For the text-containing cell, return its midpoint in (X, Y) coordinate format. 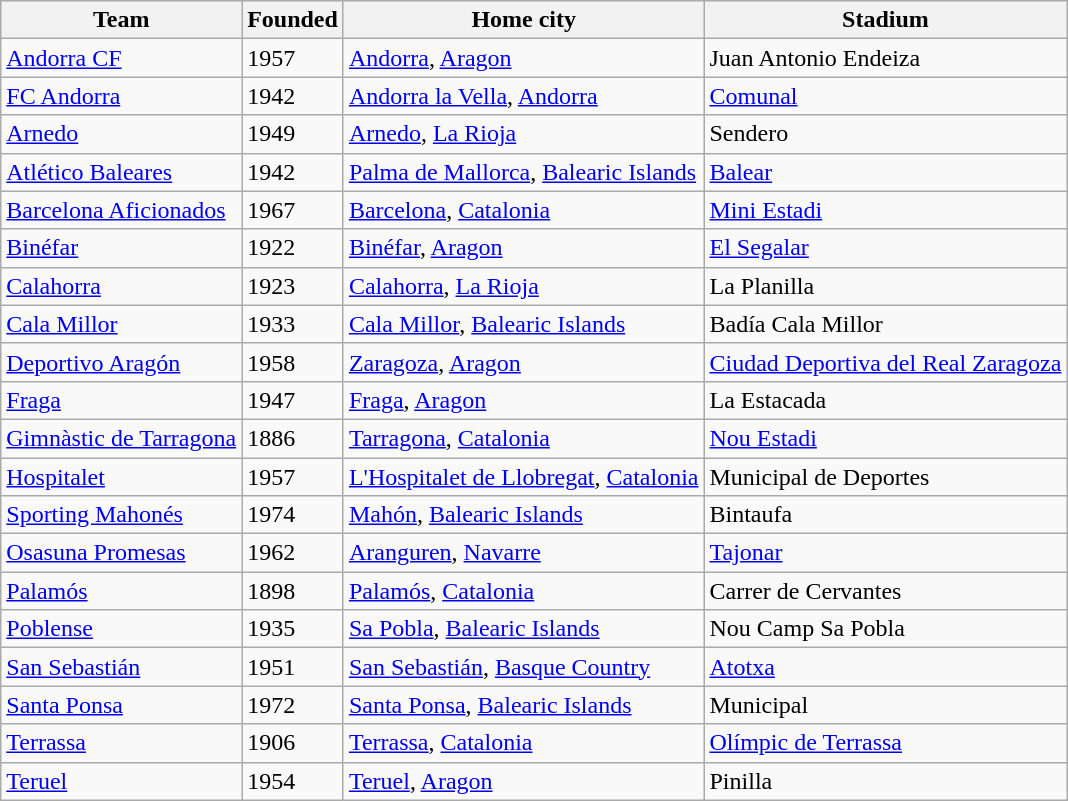
Nou Estadi (886, 438)
Teruel, Aragon (524, 781)
La Estacada (886, 400)
Binéfar, Aragon (524, 248)
1935 (293, 629)
Olímpic de Terrassa (886, 743)
Gimnàstic de Tarragona (122, 438)
Aranguren, Navarre (524, 553)
1967 (293, 210)
Cala Millor, Balearic Islands (524, 324)
1949 (293, 134)
Arnedo, La Rioja (524, 134)
Comunal (886, 96)
Nou Camp Sa Pobla (886, 629)
Municipal (886, 705)
L'Hospitalet de Llobregat, Catalonia (524, 477)
Palamós (122, 591)
Stadium (886, 20)
Ciudad Deportiva del Real Zaragoza (886, 362)
Juan Antonio Endeiza (886, 58)
Mahón, Balearic Islands (524, 515)
Tajonar (886, 553)
1906 (293, 743)
1962 (293, 553)
Sporting Mahonés (122, 515)
Atlético Baleares (122, 172)
Fraga (122, 400)
Municipal de Deportes (886, 477)
El Segalar (886, 248)
Deportivo Aragón (122, 362)
Balear (886, 172)
Hospitalet (122, 477)
Arnedo (122, 134)
Calahorra, La Rioja (524, 286)
1923 (293, 286)
1958 (293, 362)
Teruel (122, 781)
Terrassa, Catalonia (524, 743)
1886 (293, 438)
Carrer de Cervantes (886, 591)
Tarragona, Catalonia (524, 438)
Andorra CF (122, 58)
Barcelona, Catalonia (524, 210)
Calahorra (122, 286)
1922 (293, 248)
La Planilla (886, 286)
Mini Estadi (886, 210)
Zaragoza, Aragon (524, 362)
1974 (293, 515)
Osasuna Promesas (122, 553)
Sendero (886, 134)
Bintaufa (886, 515)
Barcelona Aficionados (122, 210)
Atotxa (886, 667)
Fraga, Aragon (524, 400)
Sa Pobla, Balearic Islands (524, 629)
FC Andorra (122, 96)
San Sebastián (122, 667)
Team (122, 20)
Cala Millor (122, 324)
Palamós, Catalonia (524, 591)
Santa Ponsa (122, 705)
Binéfar (122, 248)
Santa Ponsa, Balearic Islands (524, 705)
Andorra la Vella, Andorra (524, 96)
Home city (524, 20)
1972 (293, 705)
San Sebastián, Basque Country (524, 667)
1951 (293, 667)
Andorra, Aragon (524, 58)
1954 (293, 781)
Palma de Mallorca, Balearic Islands (524, 172)
Founded (293, 20)
1898 (293, 591)
Terrassa (122, 743)
1947 (293, 400)
1933 (293, 324)
Poblense (122, 629)
Pinilla (886, 781)
Badía Cala Millor (886, 324)
